Provide the [x, y] coordinate of the cell's center where the given text is located.  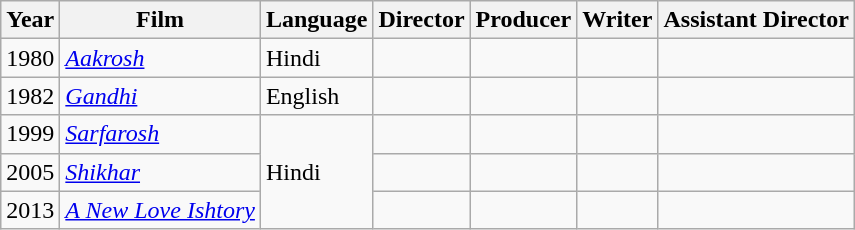
1980 [30, 58]
Sarfarosh [160, 134]
Gandhi [160, 96]
Writer [618, 20]
Aakrosh [160, 58]
Year [30, 20]
2013 [30, 210]
Film [160, 20]
2005 [30, 172]
Language [316, 20]
Producer [524, 20]
A New Love Ishtory [160, 210]
1982 [30, 96]
Assistant Director [756, 20]
English [316, 96]
Director [422, 20]
Shikhar [160, 172]
1999 [30, 134]
